Find where the given text appears and provide that cell's center as [X, Y] coordinate. 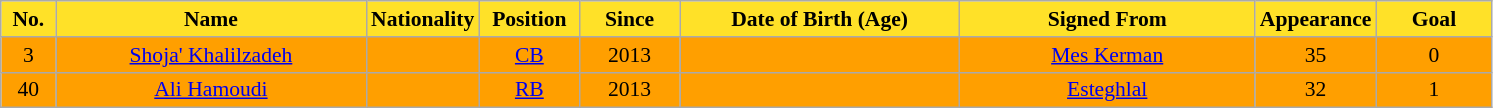
Signed From [1108, 19]
Esteghlal [1108, 90]
Position [529, 19]
Appearance [1316, 19]
35 [1316, 55]
1 [1434, 90]
RB [529, 90]
Date of Birth (Age) [820, 19]
40 [28, 90]
CB [529, 55]
Mes Kerman [1108, 55]
Goal [1434, 19]
0 [1434, 55]
32 [1316, 90]
Since [629, 19]
Name [211, 19]
No. [28, 19]
Ali Hamoudi [211, 90]
Nationality [422, 19]
3 [28, 55]
Shoja' Khalilzadeh [211, 55]
